Extract the [X, Y] coordinate from the center of the cell holding the provided text.  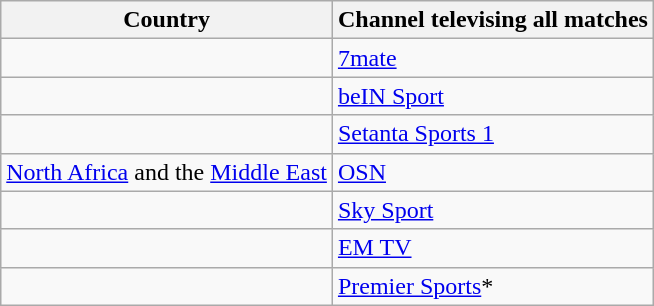
Sky Sport [492, 210]
Setanta Sports 1 [492, 134]
Country [167, 20]
OSN [492, 172]
beIN Sport [492, 96]
EM TV [492, 248]
Channel televising all matches [492, 20]
7mate [492, 58]
North Africa and the Middle East [167, 172]
Premier Sports* [492, 286]
